Find where the given text appears and provide that cell's center as [x, y] coordinate. 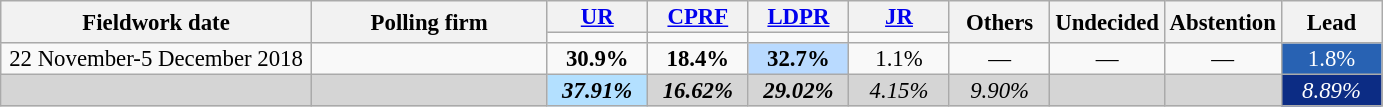
30.9% [598, 59]
UR [598, 17]
9.90% [1000, 91]
Polling firm [429, 22]
LDPR [798, 17]
4.15% [900, 91]
Abstention [1222, 22]
18.4% [698, 59]
CPRF [698, 17]
1.1% [900, 59]
16.62% [698, 91]
1.8% [1332, 59]
Fieldwork date [156, 22]
Others [1000, 22]
Lead [1332, 22]
37.91% [598, 91]
32.7% [798, 59]
29.02% [798, 91]
22 November-5 December 2018 [156, 59]
JR [900, 17]
8.89% [1332, 91]
Undecided [1107, 22]
